Capture the cell that displays the provided text and extract its (x, y) central coordinate. 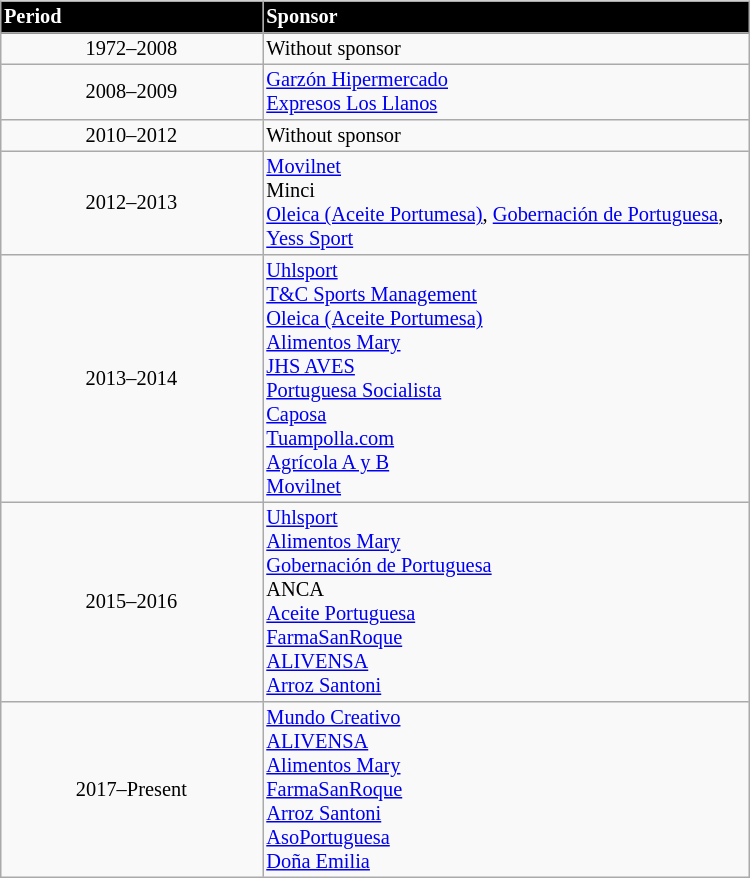
2017–Present (131, 790)
Garzón Hipermercado Expresos Los Llanos (506, 92)
Uhlsport Alimentos Mary Gobernación de Portuguesa ANCA Aceite Portuguesa FarmaSanRoque ALIVENSA Arroz Santoni (506, 602)
Uhlsport T&C Sports Management Oleica (Aceite Portumesa) Alimentos Mary JHS AVES Portuguesa Socialista Caposa Tuampolla.com Agrícola A y B Movilnet (506, 379)
Mundo Creativo ALIVENSA Alimentos Mary FarmaSanRoque Arroz Santoni AsoPortuguesa Doña Emilia (506, 790)
Sponsor (506, 17)
Period (131, 17)
2012–2013 (131, 203)
Movilnet Minci Oleica (Aceite Portumesa), Gobernación de Portuguesa, Yess Sport (506, 203)
2013–2014 (131, 379)
1972–2008 (131, 49)
2015–2016 (131, 602)
2008–2009 (131, 92)
2010–2012 (131, 136)
